Search for the cell housing the specified text and yield its (x, y) center coordinate. 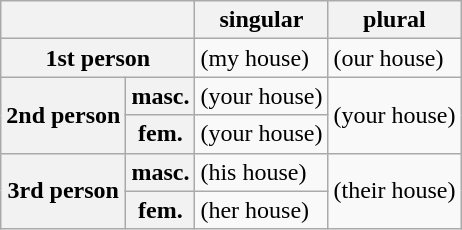
(his house) (262, 172)
2nd person (64, 115)
singular (262, 20)
(her house) (262, 210)
(our house) (394, 58)
(their house) (394, 191)
1st person (98, 58)
(my house) (262, 58)
3rd person (64, 191)
plural (394, 20)
